Identify which cell holds the provided text, then report its [X, Y] central coordinate. 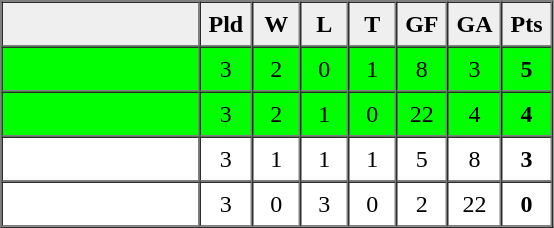
W [276, 24]
GA [475, 24]
T [372, 24]
L [324, 24]
Pld [226, 24]
GF [422, 24]
Pts [527, 24]
